Locate the cell with the specified text and output its (X, Y) center coordinate. 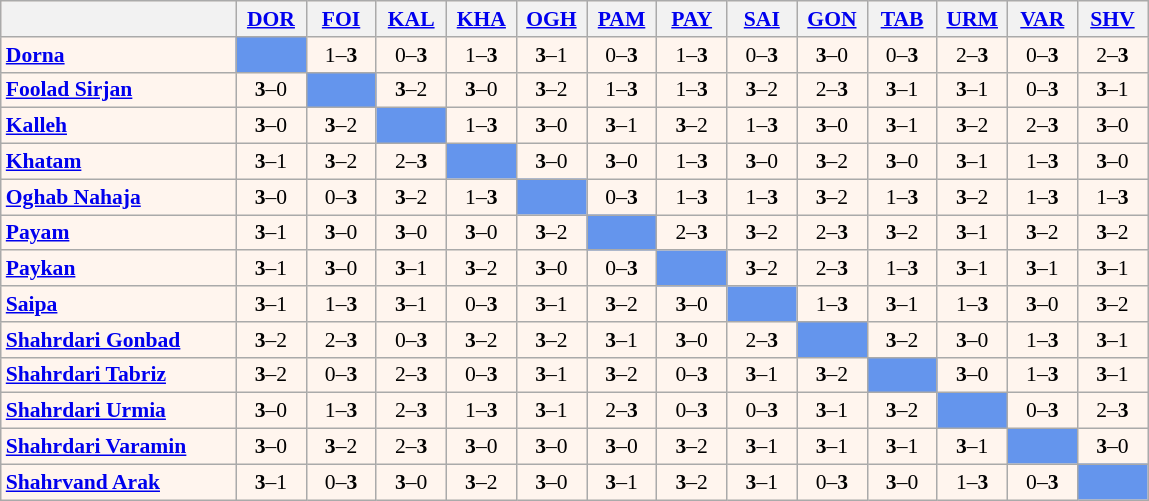
Shahrvand Arak (118, 482)
Saipa (118, 304)
PAM (621, 19)
Shahrdari Varamin (118, 447)
URM (972, 19)
GON (832, 19)
FOI (341, 19)
SAI (762, 19)
Foolad Sirjan (118, 90)
KAL (411, 19)
Paykan (118, 269)
KHA (481, 19)
Shahrdari Tabriz (118, 375)
SHV (1112, 19)
Shahrdari Urmia (118, 411)
TAB (902, 19)
Shahrdari Gonbad (118, 340)
Khatam (118, 162)
Kalleh (118, 126)
VAR (1042, 19)
PAY (692, 19)
OGH (551, 19)
Dorna (118, 55)
DOR (271, 19)
Oghab Nahaja (118, 197)
Payam (118, 233)
